Identify which cell holds the provided text, then report its (X, Y) central coordinate. 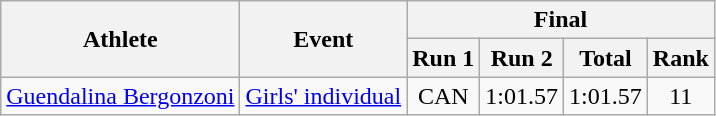
Run 2 (522, 58)
Final (561, 20)
Girls' individual (324, 96)
Event (324, 39)
Rank (680, 58)
11 (680, 96)
CAN (444, 96)
Guendalina Bergonzoni (120, 96)
Total (606, 58)
Run 1 (444, 58)
Athlete (120, 39)
